Detect which cell encompasses the target text, then output its (x, y) center coordinate. 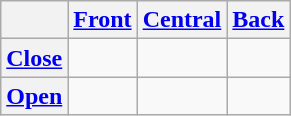
Close (34, 58)
Back (258, 20)
Central (182, 20)
Open (34, 96)
Front (102, 20)
